Determine the (X, Y) coordinate at the center of the cell enclosing the given text.  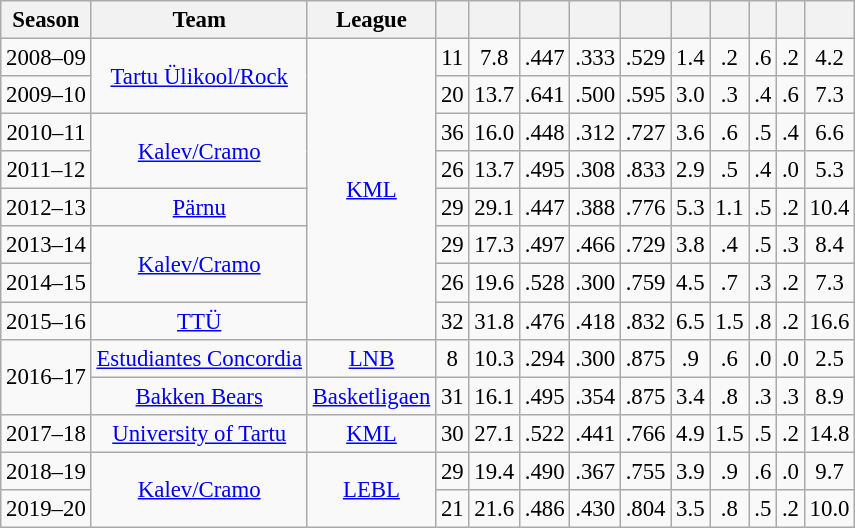
19.6 (494, 283)
TTÜ (199, 321)
Team (199, 20)
.804 (645, 509)
2017–18 (46, 433)
Season (46, 20)
2014–15 (46, 283)
3.8 (690, 245)
11 (452, 58)
27.1 (494, 433)
2010–11 (46, 133)
.367 (595, 471)
3.6 (690, 133)
.832 (645, 321)
.759 (645, 283)
LEBL (371, 490)
.755 (645, 471)
8 (452, 358)
2009–10 (46, 95)
16.0 (494, 133)
Basketligaen (371, 396)
.776 (645, 208)
Bakken Bears (199, 396)
.388 (595, 208)
16.1 (494, 396)
University of Tartu (199, 433)
3.0 (690, 95)
19.4 (494, 471)
.441 (595, 433)
31 (452, 396)
21 (452, 509)
.333 (595, 58)
.7 (730, 283)
2012–13 (46, 208)
Tartu Ülikool/Rock (199, 76)
2008–09 (46, 58)
3.5 (690, 509)
30 (452, 433)
8.4 (829, 245)
.528 (544, 283)
.595 (645, 95)
2015–16 (46, 321)
9.7 (829, 471)
2.9 (690, 170)
6.6 (829, 133)
.466 (595, 245)
8.9 (829, 396)
16.6 (829, 321)
2016–17 (46, 376)
29.1 (494, 208)
20 (452, 95)
2.5 (829, 358)
1.1 (730, 208)
10.4 (829, 208)
.727 (645, 133)
.308 (595, 170)
4.5 (690, 283)
.833 (645, 170)
League (371, 20)
.354 (595, 396)
.490 (544, 471)
10.0 (829, 509)
.294 (544, 358)
2018–19 (46, 471)
2013–14 (46, 245)
.476 (544, 321)
.641 (544, 95)
4.2 (829, 58)
.500 (595, 95)
.497 (544, 245)
36 (452, 133)
.448 (544, 133)
6.5 (690, 321)
1.4 (690, 58)
32 (452, 321)
.766 (645, 433)
.522 (544, 433)
.430 (595, 509)
7.8 (494, 58)
LNB (371, 358)
17.3 (494, 245)
.312 (595, 133)
21.6 (494, 509)
.418 (595, 321)
31.8 (494, 321)
3.4 (690, 396)
3.9 (690, 471)
Estudiantes Concordia (199, 358)
4.9 (690, 433)
14.8 (829, 433)
10.3 (494, 358)
Pärnu (199, 208)
.486 (544, 509)
2011–12 (46, 170)
.729 (645, 245)
2019–20 (46, 509)
.529 (645, 58)
